Identify which cell holds the provided text, then report its (X, Y) central coordinate. 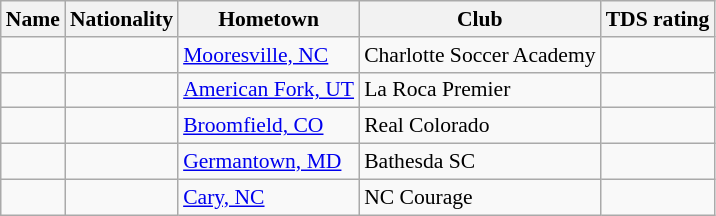
TDS rating (658, 19)
La Roca Premier (480, 90)
Broomfield, CO (268, 126)
Real Colorado (480, 126)
Club (480, 19)
Name (33, 19)
American Fork, UT (268, 90)
NC Courage (480, 197)
Cary, NC (268, 197)
Charlotte Soccer Academy (480, 55)
Hometown (268, 19)
Germantown, MD (268, 162)
Bathesda SC (480, 162)
Nationality (122, 19)
Mooresville, NC (268, 55)
